Identify which cell holds the provided text, then report its [x, y] central coordinate. 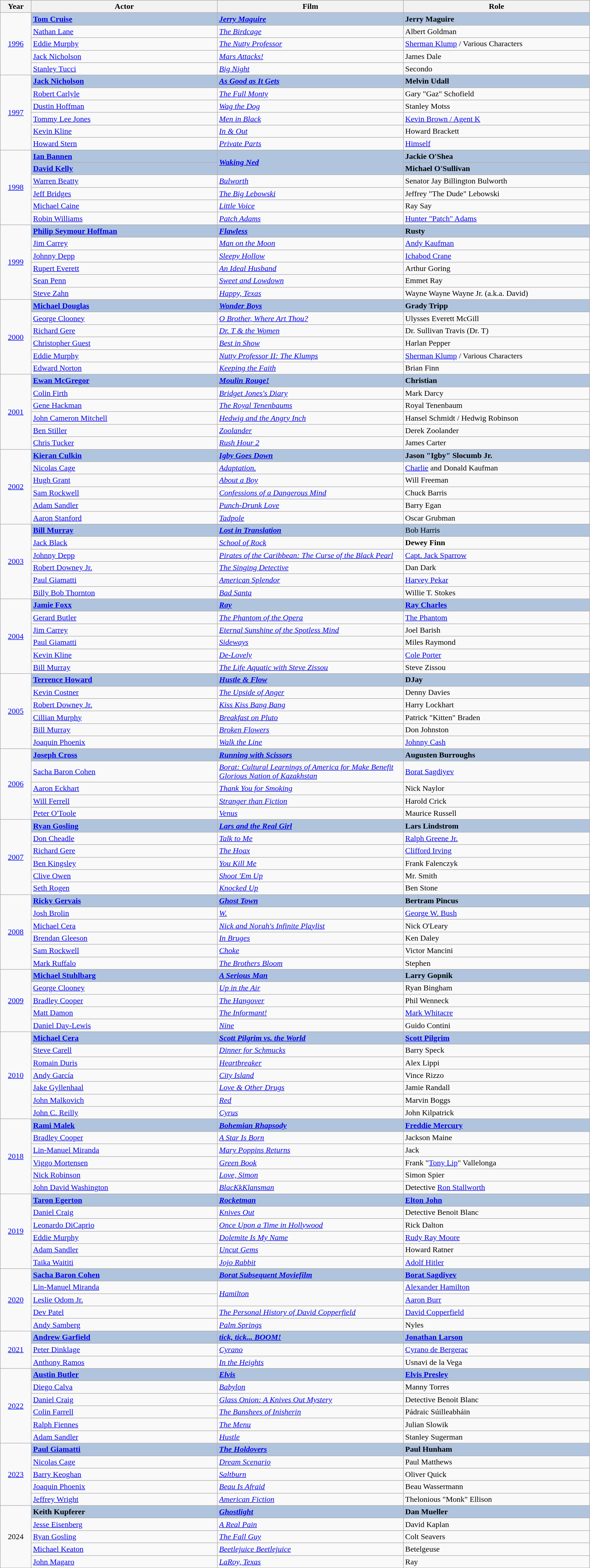
Matt Damon [124, 1013]
Dr. T & the Women [310, 331]
Nine [310, 1025]
Harvey Pekar [496, 580]
Nick Naylor [496, 789]
Hedwig and the Angry Inch [310, 418]
In & Out [310, 131]
Freddie Mercury [496, 1125]
American Fiction [310, 1499]
The Life Aquatic with Steve Zissou [310, 667]
Dan Mueller [496, 1512]
The Informant! [310, 1013]
Elton John [496, 1200]
1998 [16, 187]
Saltburn [310, 1474]
John Cameron Mitchell [124, 418]
The Birdcage [310, 31]
You Kill Me [310, 863]
Harold Crick [496, 801]
Lars Lindstrom [496, 826]
John Magaro [124, 1562]
Actor [124, 7]
The Holdovers [310, 1449]
Pádraic Súilleabháin [496, 1412]
Wonder Boys [310, 306]
Andy García [124, 1075]
Senator Jay Billington Bulworth [496, 181]
Eternal Sunshine of the Spotless Mind [310, 630]
2010 [16, 1075]
Andrew Garfield [124, 1337]
Bad Santa [310, 593]
Heartbreaker [310, 1063]
Man on the Moon [310, 243]
Augusten Burroughs [496, 755]
Scott Pilgrim [496, 1038]
Love & Other Drugs [310, 1088]
Stanley Tucci [124, 69]
David Copperfield [496, 1312]
Michael Keaton [124, 1549]
Grady Tripp [496, 306]
Josh Brolin [124, 913]
2024 [16, 1537]
Scott Pilgrim vs. the World [310, 1038]
2009 [16, 1001]
Warren Beatty [124, 181]
W. [310, 913]
Film [310, 7]
Usnavi de la Vega [496, 1362]
LaRoy, Texas [310, 1562]
Clive Owen [124, 876]
Kevin Costner [124, 692]
1999 [16, 262]
Gary "Gaz" Schofield [496, 94]
Anthony Ramos [124, 1362]
Sean Penn [124, 281]
Rocketman [310, 1200]
Patrick "Kitten" Braden [496, 717]
Happy, Texas [310, 293]
BlacKkKlansman [310, 1188]
Flawless [310, 231]
Shoot 'Em Up [310, 876]
Barry Egan [496, 505]
Borat: Cultural Learnings of America for Make Benefit Glorious Nation of Kazakhstan [310, 772]
American Splendor [310, 580]
Christian [496, 381]
Keeping the Faith [310, 368]
Jack Black [124, 543]
Adolf Hitler [496, 1262]
John Kilpatrick [496, 1113]
Cillian Murphy [124, 717]
Edward Norton [124, 368]
Jake Gyllenhaal [124, 1088]
2000 [16, 337]
Steve Zissou [496, 667]
Andy Kaufman [496, 243]
Dream Scenario [310, 1462]
Philip Seymour Hoffman [124, 231]
Lost in Translation [310, 530]
Don Cheadle [124, 838]
The Upside of Anger [310, 692]
Love, Simon [310, 1175]
Pirates of the Caribbean: The Curse of the Black Pearl [310, 555]
tick, tick... BOOM! [310, 1337]
The Nutty Professor [310, 44]
Barry Keoghan [124, 1474]
Beau Wassermann [496, 1487]
The Fall Guy [310, 1537]
Johnny Cash [496, 742]
Ray Say [496, 206]
Kiss Kiss Bang Bang [310, 705]
Dan Dark [496, 568]
Harry Lockhart [496, 705]
The Hoax [310, 851]
Nutty Professor II: The Klumps [310, 355]
Michael O'Sullivan [496, 169]
Oliver Quick [496, 1474]
Zoolander [310, 430]
Dr. Sullivan Travis (Dr. T) [496, 331]
Hansel Schmidt / Hedwig Robinson [496, 418]
Sleepy Hollow [310, 256]
Michael Douglas [124, 306]
John C. Reilly [124, 1113]
Albert Goldman [496, 31]
Best in Show [310, 343]
Leslie Odom Jr. [124, 1300]
Vince Rizzo [496, 1075]
2002 [16, 487]
City Island [310, 1075]
Jackie O'Shea [496, 156]
Frank "Tony Lip" Vallelonga [496, 1163]
2020 [16, 1300]
Dev Patel [124, 1312]
Nick Robinson [124, 1175]
Howard Ratner [496, 1250]
2023 [16, 1474]
Kevin Brown / Agent K [496, 119]
Green Book [310, 1163]
David Kelly [124, 169]
The Full Monty [310, 94]
Knives Out [310, 1213]
Capt. Jack Sparrow [496, 555]
Sideways [310, 642]
Jeffrey Wright [124, 1499]
Thelonious "Monk" Ellison [496, 1499]
Confessions of a Dangerous Mind [310, 493]
The Banshees of Inisherin [310, 1412]
Tadpole [310, 518]
Michael Stuhlbarg [124, 976]
The Personal History of David Copperfield [310, 1312]
Ewan McGregor [124, 381]
Derek Zoolander [496, 430]
Wayne Wayne Wayne Jr. (a.k.a. David) [496, 293]
Rusty [496, 231]
David Kaplan [496, 1524]
Will Freeman [496, 480]
Stanley Sugerman [496, 1437]
Igby Goes Down [310, 455]
A Star Is Born [310, 1138]
Dinner for Schmucks [310, 1050]
Adaptation. [310, 468]
Wag the Dog [310, 106]
Ralph Greene Jr. [496, 838]
Detective Ron Stallworth [496, 1188]
Big Night [310, 69]
Victor Mancini [496, 950]
Up in the Air [310, 988]
Arthur Goring [496, 268]
Private Parts [310, 143]
In Bruges [310, 938]
Patch Adams [310, 219]
The Phantom of the Opera [310, 618]
Chris Tucker [124, 443]
Breakfast on Pluto [310, 717]
Knocked Up [310, 888]
Dustin Hoffman [124, 106]
Charlie and Donald Kaufman [496, 468]
Keith Kupferer [124, 1512]
Jamie Randall [496, 1088]
Ray Charles [496, 605]
Jeffrey "The Dude" Lebowski [496, 194]
Peter Dinklage [124, 1349]
Jojo Rabbit [310, 1262]
Nick and Norah's Infinite Playlist [310, 926]
2006 [16, 784]
Colin Firth [124, 393]
Joel Barish [496, 630]
Aaron Eckhart [124, 789]
Ben Stiller [124, 430]
Palm Springs [310, 1325]
The Brothers Bloom [310, 963]
Men in Black [310, 119]
Glass Onion: A Knives Out Mystery [310, 1400]
Cyrano de Bergerac [496, 1349]
John Malkovich [124, 1100]
Walk the Line [310, 742]
2005 [16, 711]
O Brother, Where Art Thou? [310, 318]
Paul Hunham [496, 1449]
The Menu [310, 1425]
Harlan Pepper [496, 343]
2008 [16, 932]
DJay [496, 680]
A Real Pain [310, 1524]
Phil Wenneck [496, 1001]
Steve Zahn [124, 293]
Tommy Lee Jones [124, 119]
Gene Hackman [124, 406]
Melvin Udall [496, 81]
Miles Raymond [496, 642]
Rupert Everett [124, 268]
Ben Kingsley [124, 863]
Gerard Butler [124, 618]
Bulworth [310, 181]
Joseph Cross [124, 755]
Babylon [310, 1387]
Waking Ned [310, 163]
Hustle [310, 1437]
James Carter [496, 443]
Venus [310, 813]
Nick O'Leary [496, 926]
The Hangover [310, 1001]
Thank You for Smoking [310, 789]
Ichabod Crane [496, 256]
Terrence Howard [124, 680]
Oscar Grubman [496, 518]
Emmet Ray [496, 281]
Lars and the Real Girl [310, 826]
Betelgeuse [496, 1549]
Hustle & Flow [310, 680]
Robin Williams [124, 219]
Hugh Grant [124, 480]
John David Washington [124, 1188]
Kieran Culkin [124, 455]
Willie T. Stokes [496, 593]
Secondo [496, 69]
George W. Bush [496, 913]
Jack [496, 1150]
Taika Waititi [124, 1262]
2004 [16, 636]
2019 [16, 1231]
Talk to Me [310, 838]
Himself [496, 143]
Steve Carell [124, 1050]
Marvin Boggs [496, 1100]
Ghost Town [310, 901]
Bohemian Rhapsody [310, 1125]
Rudy Ray Moore [496, 1237]
Aaron Burr [496, 1300]
Rick Dalton [496, 1225]
Ricky Gervais [124, 901]
Jackson Maine [496, 1138]
The Royal Tenenbaums [310, 406]
Running with Scissors [310, 755]
Cyrano [310, 1349]
Paul Matthews [496, 1462]
Maurice Russell [496, 813]
Howard Stern [124, 143]
Brendan Gleeson [124, 938]
Mary Poppins Returns [310, 1150]
Alex Lippi [496, 1063]
Cole Porter [496, 655]
Ian Bannen [124, 156]
Peter O'Toole [124, 813]
Daniel Day-Lewis [124, 1025]
Manny Torres [496, 1387]
Jonathan Larson [496, 1337]
Austin Butler [124, 1375]
Royal Tenenbaum [496, 406]
Borat Subsequent Moviefilm [310, 1275]
Role [496, 7]
Frank Falenczyk [496, 863]
School of Rock [310, 543]
The Big Lebowski [310, 194]
Jamie Foxx [124, 605]
Michael Caine [124, 206]
Red [310, 1100]
Year [16, 7]
The Singing Detective [310, 568]
Cyrus [310, 1113]
Billy Bob Thornton [124, 593]
Elvis [310, 1375]
Julian Slowik [496, 1425]
Clifford Irving [496, 851]
Hunter "Patch" Adams [496, 219]
Nyles [496, 1325]
Will Ferrell [124, 801]
Brian Finn [496, 368]
Don Johnston [496, 730]
Sweet and Lowdown [310, 281]
Stephen [496, 963]
Mr. Smith [496, 876]
Beau Is Afraid [310, 1487]
Bertram Pincus [496, 901]
Punch-Drunk Love [310, 505]
Taron Egerton [124, 1200]
Jeff Bridges [124, 194]
In the Heights [310, 1362]
Howard Brackett [496, 131]
Viggo Mortensen [124, 1163]
Romain Duris [124, 1063]
A Serious Man [310, 976]
2003 [16, 561]
Little Voice [310, 206]
2021 [16, 1349]
1997 [16, 112]
2001 [16, 412]
Ben Stone [496, 888]
2007 [16, 857]
Bob Harris [496, 530]
About a Boy [310, 480]
Aaron Stanford [124, 518]
Jesse Eisenberg [124, 1524]
1996 [16, 44]
Diego Calva [124, 1387]
Hamilton [310, 1293]
Dolemite Is My Name [310, 1237]
Larry Gopnik [496, 976]
Tom Cruise [124, 19]
Mark Ruffalo [124, 963]
Colin Farrell [124, 1412]
Christopher Guest [124, 343]
Mars Attacks! [310, 56]
Choke [310, 950]
Jason "Igby" Slocumb Jr. [496, 455]
Barry Speck [496, 1050]
Beetlejuice Beetlejuice [310, 1549]
Leonardo DiCaprio [124, 1225]
Elvis Presley [496, 1375]
Ralph Fiennes [124, 1425]
Simon Spier [496, 1175]
Guido Contini [496, 1025]
Once Upon a Time in Hollywood [310, 1225]
2018 [16, 1156]
Ulysses Everett McGill [496, 318]
Uncut Gems [310, 1250]
Moulin Rouge! [310, 381]
Alexander Hamilton [496, 1287]
An Ideal Husband [310, 268]
James Dale [496, 56]
Mark Darcy [496, 393]
Colt Seavers [496, 1537]
Rami Malek [124, 1125]
Dewey Finn [496, 543]
Ryan Bingham [496, 988]
As Good as It Gets [310, 81]
Nathan Lane [124, 31]
The Phantom [496, 618]
2022 [16, 1406]
Rush Hour 2 [310, 443]
Andy Samberg [124, 1325]
Broken Flowers [310, 730]
Bridget Jones's Diary [310, 393]
Stranger than Fiction [310, 801]
Stanley Motss [496, 106]
Ghostlight [310, 1512]
Mark Whitacre [496, 1013]
De-Lovely [310, 655]
Chuck Barris [496, 493]
Denny Davies [496, 692]
Robert Carlyle [124, 94]
Ken Daley [496, 938]
Seth Rogen [124, 888]
